Detect which cell encompasses the target text, then output its [x, y] center coordinate. 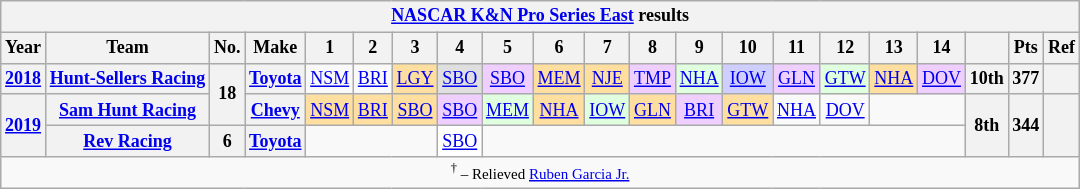
9 [699, 48]
13 [894, 48]
2018 [24, 78]
TMP [653, 78]
Pts [1026, 48]
5 [508, 48]
344 [1026, 125]
NJE [608, 78]
10th [986, 78]
Make [276, 48]
Year [24, 48]
18 [228, 94]
14 [942, 48]
12 [845, 48]
† – Relieved Ruben Garcia Jr. [540, 173]
7 [608, 48]
4 [460, 48]
2 [374, 48]
Ref [1062, 48]
Team [127, 48]
LGY [415, 78]
NASCAR K&N Pro Series East results [540, 16]
10 [748, 48]
Hunt-Sellers Racing [127, 78]
Rev Racing [127, 140]
3 [415, 48]
Chevy [276, 110]
8 [653, 48]
No. [228, 48]
8th [986, 125]
377 [1026, 78]
1 [330, 48]
11 [797, 48]
Sam Hunt Racing [127, 110]
2019 [24, 125]
